Provide the [X, Y] coordinate of the cell's center where the given text is located.  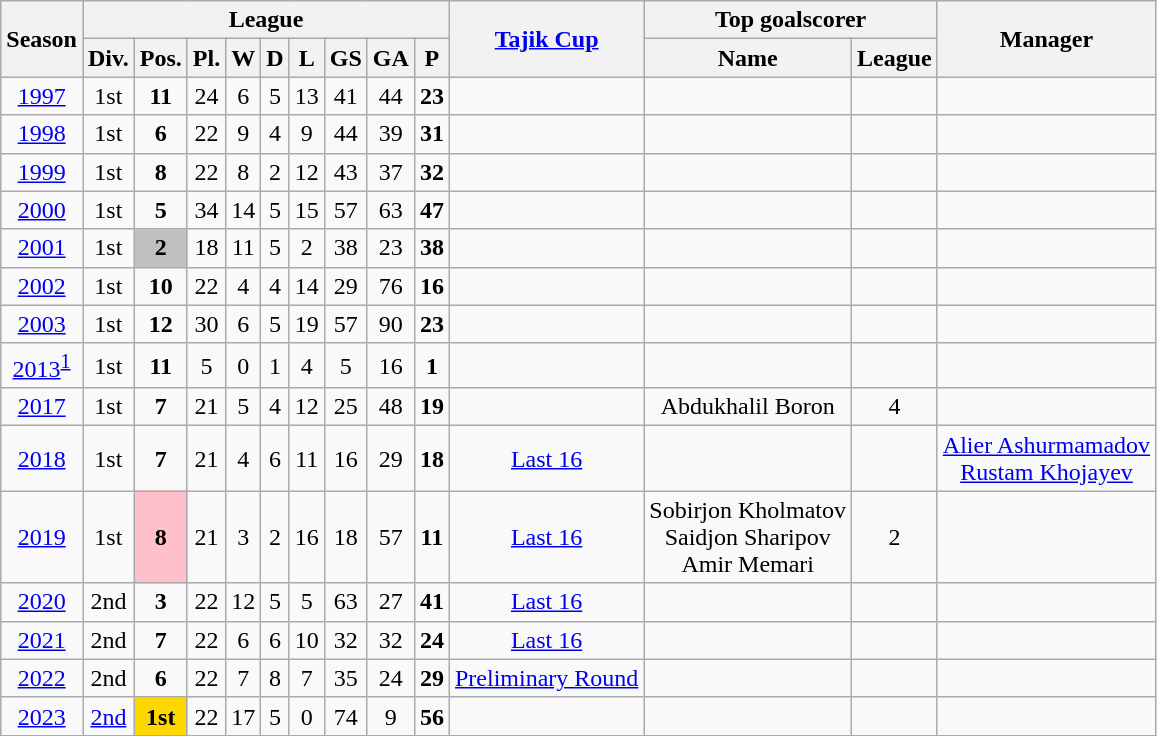
GA [390, 58]
39 [390, 134]
1998 [42, 134]
90 [390, 324]
Sobirjon Kholmatov Saidjon Sharipov Amir Memari [748, 537]
W [244, 58]
20131 [42, 366]
2020 [42, 602]
35 [346, 678]
Season [42, 39]
GS [346, 58]
56 [432, 716]
L [306, 58]
2019 [42, 537]
Tajik Cup [546, 39]
2003 [42, 324]
2022 [42, 678]
2017 [42, 407]
2023 [42, 716]
37 [390, 172]
1999 [42, 172]
43 [346, 172]
31 [432, 134]
2018 [42, 458]
2021 [42, 640]
15 [306, 210]
17 [244, 716]
Abdukhalil Boron [748, 407]
Pos. [160, 58]
30 [206, 324]
48 [390, 407]
Preliminary Round [546, 678]
2000 [42, 210]
Top goalscorer [790, 20]
P [432, 58]
74 [346, 716]
Alier Ashurmamadov Rustam Khojayev [1046, 458]
47 [432, 210]
34 [206, 210]
13 [306, 96]
1997 [42, 96]
2002 [42, 286]
Manager [1046, 39]
Div. [108, 58]
D [275, 58]
76 [390, 286]
25 [346, 407]
27 [390, 602]
2001 [42, 248]
Name [748, 58]
Pl. [206, 58]
